Search for the cell housing the specified text and yield its [x, y] center coordinate. 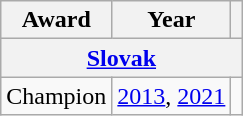
Champion [56, 96]
Award [56, 20]
Slovak [122, 58]
Year [172, 20]
2013, 2021 [172, 96]
